Locate the cell with the specified text and output its [X, Y] center coordinate. 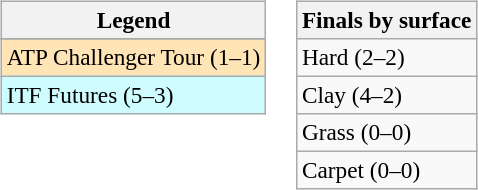
Grass (0–0) [387, 133]
Clay (4–2) [387, 95]
Legend [133, 20]
Hard (2–2) [387, 57]
Carpet (0–0) [387, 171]
Finals by surface [387, 20]
ATP Challenger Tour (1–1) [133, 57]
ITF Futures (5–3) [133, 95]
